Search for the cell housing the specified text and yield its (x, y) center coordinate. 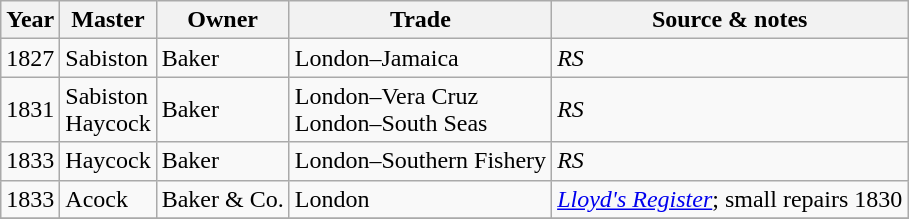
Source & notes (730, 20)
Year (30, 20)
Master (108, 20)
Baker & Co. (222, 199)
1831 (30, 110)
Sabiston (108, 58)
Haycock (108, 161)
London–Vera CruzLondon–South Seas (420, 110)
London–Jamaica (420, 58)
Trade (420, 20)
London (420, 199)
Acock (108, 199)
1827 (30, 58)
Owner (222, 20)
Lloyd's Register; small repairs 1830 (730, 199)
SabistonHaycock (108, 110)
London–Southern Fishery (420, 161)
